Locate the cell with the specified text and output its [X, Y] center coordinate. 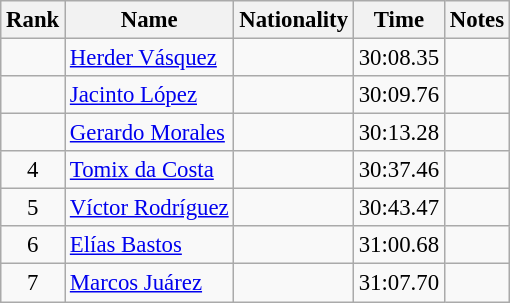
Time [398, 20]
30:08.35 [398, 58]
Notes [476, 20]
30:09.76 [398, 95]
7 [33, 283]
5 [33, 208]
Nationality [294, 20]
Víctor Rodríguez [150, 208]
6 [33, 245]
4 [33, 170]
30:13.28 [398, 133]
Gerardo Morales [150, 133]
31:00.68 [398, 245]
31:07.70 [398, 283]
Rank [33, 20]
30:37.46 [398, 170]
Herder Vásquez [150, 58]
Tomix da Costa [150, 170]
Name [150, 20]
Marcos Juárez [150, 283]
Jacinto López [150, 95]
Elías Bastos [150, 245]
30:43.47 [398, 208]
